For the text-containing cell, return its midpoint in [x, y] coordinate format. 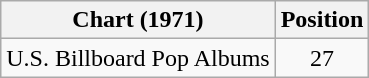
27 [322, 58]
Position [322, 20]
U.S. Billboard Pop Albums [138, 58]
Chart (1971) [138, 20]
